Output the [x, y] coordinate of the center of the cell containing the given text.  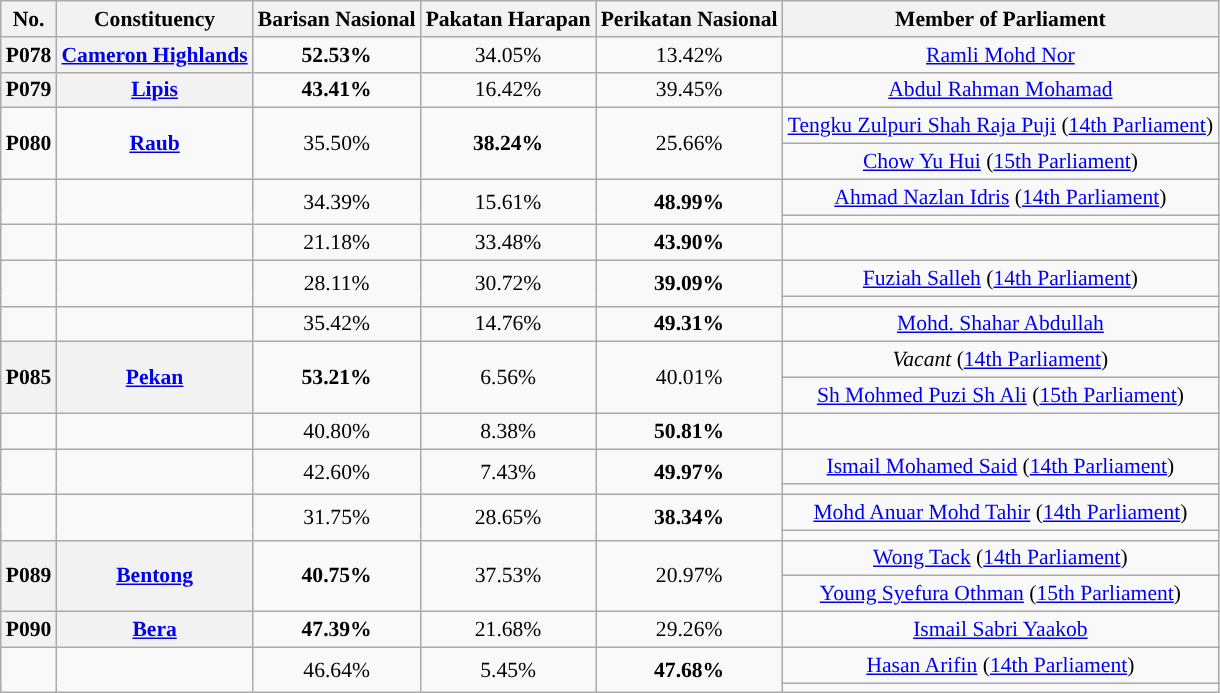
Young Syefura Othman (15th Parliament) [1000, 594]
15.61% [508, 202]
Vacant (14th Parliament) [1000, 360]
34.39% [337, 202]
Ramli Mohd Nor [1000, 55]
Lipis [154, 90]
Ismail Sabri Yaakob [1000, 630]
49.31% [690, 324]
Ahmad Nazlan Idris (14th Parliament) [1000, 197]
28.11% [337, 284]
13.42% [690, 55]
Wong Tack (14th Parliament) [1000, 558]
7.43% [508, 472]
P080 [29, 144]
Fuziah Salleh (14th Parliament) [1000, 279]
48.99% [690, 202]
53.21% [337, 378]
Hasan Arifin (14th Parliament) [1000, 665]
Pakatan Harapan [508, 19]
52.53% [337, 55]
38.24% [508, 144]
Constituency [154, 19]
39.09% [690, 284]
Mohd Anuar Mohd Tahir (14th Parliament) [1000, 513]
47.39% [337, 630]
31.75% [337, 518]
P090 [29, 630]
38.34% [690, 518]
42.60% [337, 472]
Mohd. Shahar Abdullah [1000, 324]
Perikatan Nasional [690, 19]
P085 [29, 378]
6.56% [508, 378]
33.48% [508, 243]
Bera [154, 630]
21.18% [337, 243]
29.26% [690, 630]
5.45% [508, 670]
46.64% [337, 670]
40.80% [337, 431]
47.68% [690, 670]
Pekan [154, 378]
P078 [29, 55]
No. [29, 19]
39.45% [690, 90]
35.50% [337, 144]
43.90% [690, 243]
43.41% [337, 90]
28.65% [508, 518]
49.97% [690, 472]
8.38% [508, 431]
Chow Yu Hui (15th Parliament) [1000, 162]
P079 [29, 90]
P089 [29, 576]
Sh Mohmed Puzi Sh Ali (15th Parliament) [1000, 396]
Ismail Mohamed Said (14th Parliament) [1000, 467]
40.01% [690, 378]
30.72% [508, 284]
Tengku Zulpuri Shah Raja Puji (14th Parliament) [1000, 126]
Cameron Highlands [154, 55]
Barisan Nasional [337, 19]
34.05% [508, 55]
25.66% [690, 144]
16.42% [508, 90]
Bentong [154, 576]
Raub [154, 144]
50.81% [690, 431]
14.76% [508, 324]
37.53% [508, 576]
35.42% [337, 324]
Member of Parliament [1000, 19]
Abdul Rahman Mohamad [1000, 90]
20.97% [690, 576]
40.75% [337, 576]
21.68% [508, 630]
